Find where the given text appears and provide that cell's center as [X, Y] coordinate. 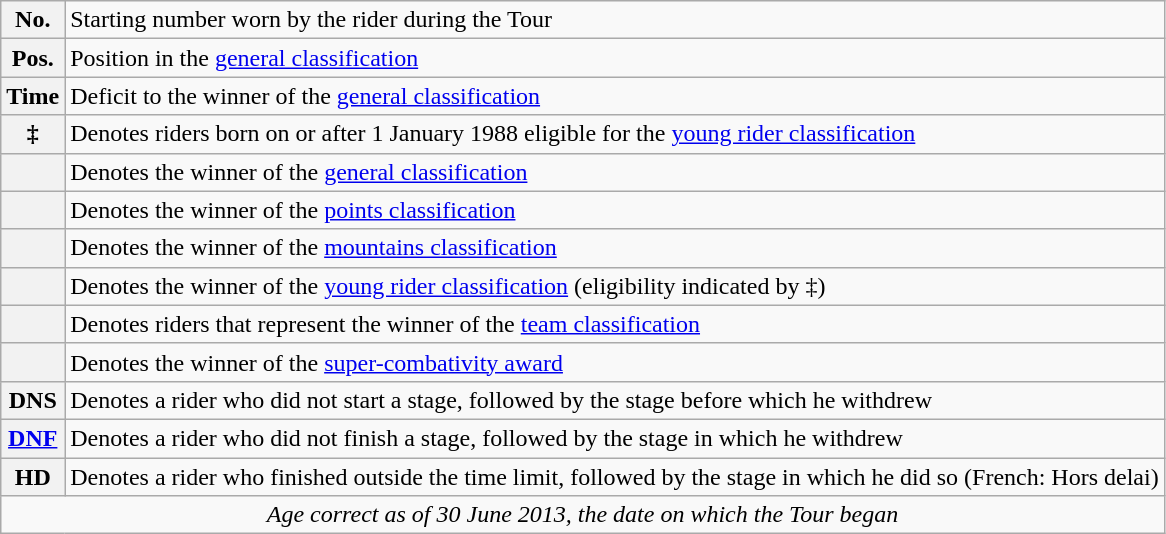
No. [33, 20]
Deficit to the winner of the general classification [615, 96]
DNS [33, 400]
Starting number worn by the rider during the Tour [615, 20]
Denotes riders that represent the winner of the team classification [615, 324]
Denotes the winner of the mountains classification [615, 248]
Denotes riders born on or after 1 January 1988 eligible for the young rider classification [615, 134]
Position in the general classification [615, 58]
Denotes a rider who did not finish a stage, followed by the stage in which he withdrew [615, 438]
Denotes the winner of the points classification [615, 210]
Denotes a rider who finished outside the time limit, followed by the stage in which he did so (French: Hors delai) [615, 477]
Denotes the winner of the young rider classification (eligibility indicated by ‡) [615, 286]
Age correct as of 30 June 2013, the date on which the Tour began [582, 515]
Time [33, 96]
HD [33, 477]
Denotes the winner of the general classification [615, 172]
Pos. [33, 58]
Denotes a rider who did not start a stage, followed by the stage before which he withdrew [615, 400]
‡ [33, 134]
Denotes the winner of the super-combativity award [615, 362]
DNF [33, 438]
